Identify which cell holds the provided text, then report its (X, Y) central coordinate. 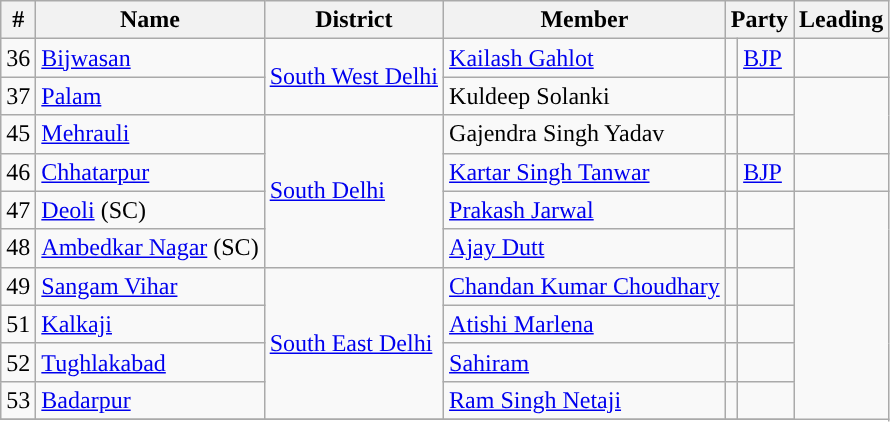
Ajay Dutt (585, 248)
Bijwasan (150, 58)
Sangam Vihar (150, 286)
Sahiram (585, 362)
51 (18, 324)
Palam (150, 96)
Deoli (SC) (150, 210)
Chandan Kumar Choudhary (585, 286)
Badarpur (150, 400)
South West Delhi (354, 77)
South East Delhi (354, 343)
Ambedkar Nagar (SC) (150, 248)
46 (18, 172)
48 (18, 248)
47 (18, 210)
South Delhi (354, 191)
36 (18, 58)
Chhatarpur (150, 172)
49 (18, 286)
37 (18, 96)
Leading (842, 20)
Ram Singh Netaji (585, 400)
Kuldeep Solanki (585, 96)
# (18, 20)
Mehrauli (150, 134)
52 (18, 362)
District (354, 20)
Party (759, 20)
Prakash Jarwal (585, 210)
Name (150, 20)
Kartar Singh Tanwar (585, 172)
Atishi Marlena (585, 324)
45 (18, 134)
Gajendra Singh Yadav (585, 134)
53 (18, 400)
Kailash Gahlot (585, 58)
Tughlakabad (150, 362)
Member (585, 20)
Kalkaji (150, 324)
